Find where the given text appears and provide that cell's center as (x, y) coordinate. 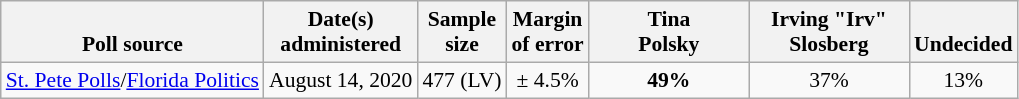
Date(s)administered (340, 32)
Samplesize (462, 32)
Marginof error (548, 32)
Poll source (132, 32)
TinaPolsky (669, 32)
13% (963, 80)
37% (829, 80)
August 14, 2020 (340, 80)
49% (669, 80)
± 4.5% (548, 80)
Undecided (963, 32)
Irving "Irv"Slosberg (829, 32)
477 (LV) (462, 80)
St. Pete Polls/Florida Politics (132, 80)
